Provide the [x, y] coordinate of the cell's center where the given text is located.  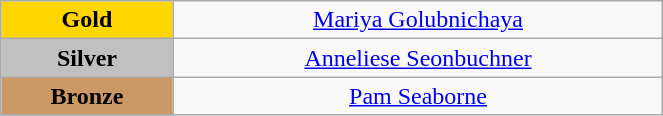
Gold [87, 20]
Anneliese Seonbuchner [418, 58]
Mariya Golubnichaya [418, 20]
Bronze [87, 96]
Silver [87, 58]
Pam Seaborne [418, 96]
